Capture the cell that displays the provided text and extract its (x, y) central coordinate. 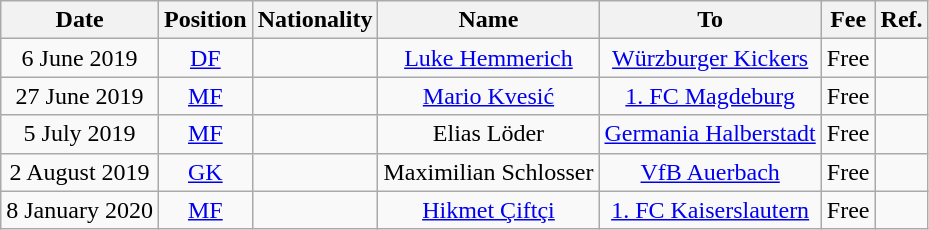
27 June 2019 (80, 96)
Ref. (902, 20)
5 July 2019 (80, 134)
GK (205, 172)
2 August 2019 (80, 172)
6 June 2019 (80, 58)
Luke Hemmerich (488, 58)
Nationality (315, 20)
Hikmet Çiftçi (488, 210)
Position (205, 20)
DF (205, 58)
Fee (848, 20)
1. FC Magdeburg (710, 96)
VfB Auerbach (710, 172)
To (710, 20)
Name (488, 20)
1. FC Kaiserslautern (710, 210)
Elias Löder (488, 134)
Maximilian Schlosser (488, 172)
8 January 2020 (80, 210)
Date (80, 20)
Germania Halberstadt (710, 134)
Mario Kvesić (488, 96)
Würzburger Kickers (710, 58)
